Scan for the cell matching the given text and deliver its [x, y] coordinate at center. 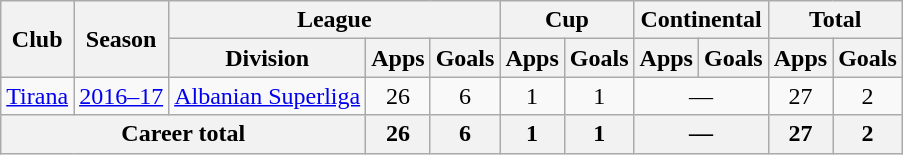
2016–17 [122, 96]
Tirana [38, 96]
Total [835, 20]
Club [38, 39]
Cup [567, 20]
League [334, 20]
Continental [701, 20]
Albanian Superliga [268, 96]
Career total [184, 134]
Season [122, 39]
Division [268, 58]
